Return [X, Y] of the center of cell containing provided text 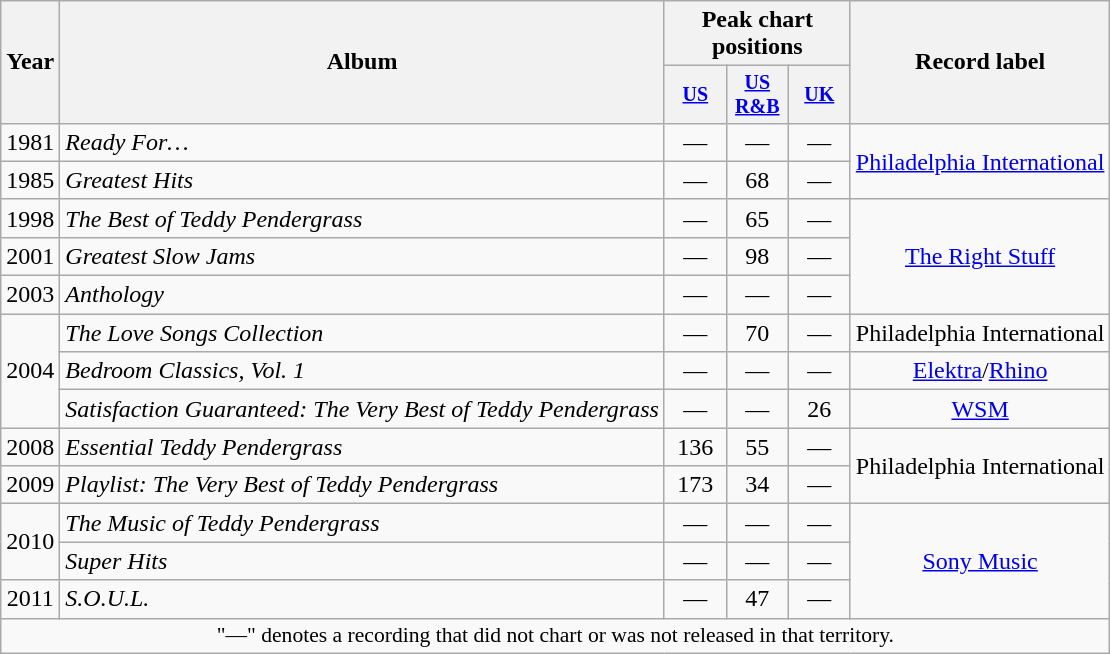
1985 [30, 180]
WSM [980, 409]
173 [695, 485]
2003 [30, 295]
Year [30, 62]
55 [757, 447]
The Right Stuff [980, 256]
2009 [30, 485]
Elektra/Rhino [980, 371]
Record label [980, 62]
Album [362, 62]
2008 [30, 447]
The Music of Teddy Pendergrass [362, 523]
USR&B [757, 94]
Anthology [362, 295]
Greatest Slow Jams [362, 256]
34 [757, 485]
2004 [30, 371]
Greatest Hits [362, 180]
70 [757, 333]
Sony Music [980, 561]
1981 [30, 142]
The Love Songs Collection [362, 333]
47 [757, 599]
Essential Teddy Pendergrass [362, 447]
2011 [30, 599]
136 [695, 447]
Peak chart positions [757, 34]
US [695, 94]
65 [757, 218]
Satisfaction Guaranteed: The Very Best of Teddy Pendergrass [362, 409]
S.O.U.L. [362, 599]
Ready For… [362, 142]
1998 [30, 218]
68 [757, 180]
Super Hits [362, 561]
Bedroom Classics, Vol. 1 [362, 371]
Playlist: The Very Best of Teddy Pendergrass [362, 485]
UK [819, 94]
"—" denotes a recording that did not chart or was not released in that territory. [556, 636]
2010 [30, 542]
2001 [30, 256]
The Best of Teddy Pendergrass [362, 218]
26 [819, 409]
98 [757, 256]
